Identify which cell holds the provided text, then report its (X, Y) central coordinate. 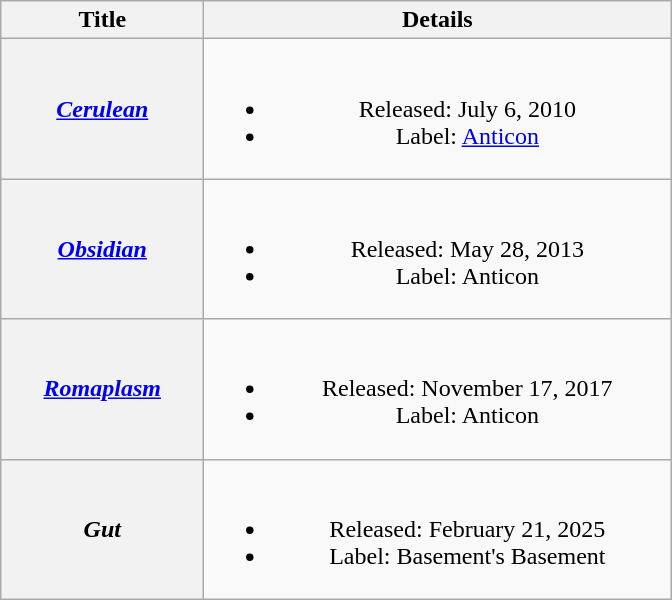
Title (102, 20)
Obsidian (102, 249)
Released: May 28, 2013Label: Anticon (438, 249)
Gut (102, 529)
Released: November 17, 2017Label: Anticon (438, 389)
Romaplasm (102, 389)
Cerulean (102, 109)
Released: July 6, 2010Label: Anticon (438, 109)
Released: February 21, 2025Label: Basement's Basement (438, 529)
Details (438, 20)
